For the text-containing cell, return its midpoint in [x, y] coordinate format. 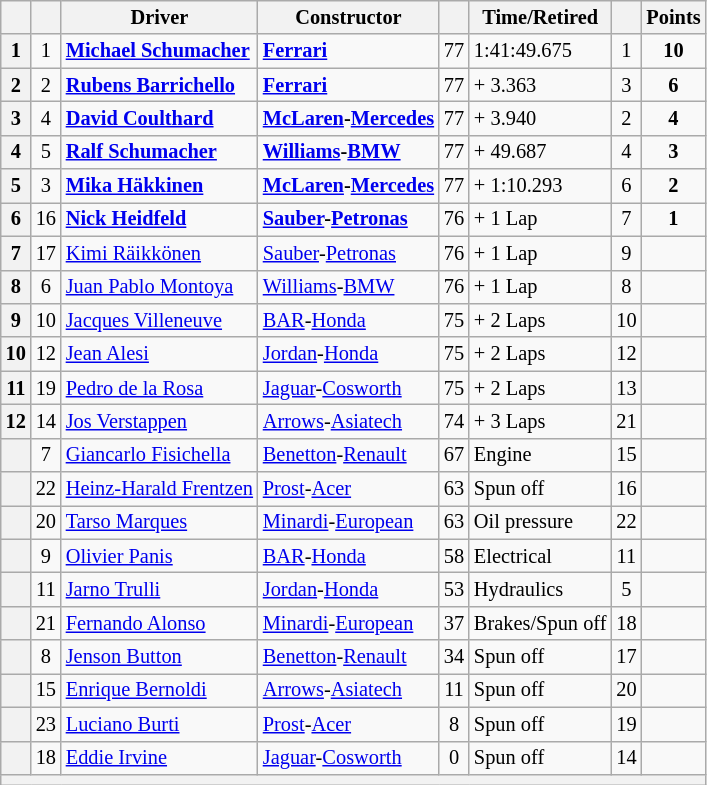
74 [454, 421]
Heinz-Harald Frentzen [160, 489]
34 [454, 657]
Olivier Panis [160, 556]
Electrical [540, 556]
Luciano Burti [160, 724]
Brakes/Spun off [540, 623]
Juan Pablo Montoya [160, 287]
Jean Alesi [160, 354]
+ 1:10.293 [540, 186]
+ 3.363 [540, 85]
Points [673, 17]
13 [626, 388]
+ 3 Laps [540, 421]
Ralf Schumacher [160, 152]
Driver [160, 17]
Jenson Button [160, 657]
Engine [540, 455]
23 [46, 724]
Tarso Marques [160, 522]
Jacques Villeneuve [160, 320]
Jarno Trulli [160, 589]
David Coulthard [160, 118]
Jos Verstappen [160, 421]
Hydraulics [540, 589]
Nick Heidfeld [160, 219]
Pedro de la Rosa [160, 388]
+ 3.940 [540, 118]
Rubens Barrichello [160, 85]
Michael Schumacher [160, 51]
67 [454, 455]
Kimi Räikkönen [160, 253]
Giancarlo Fisichella [160, 455]
Fernando Alonso [160, 623]
0 [454, 758]
+ 49.687 [540, 152]
Eddie Irvine [160, 758]
Constructor [348, 17]
1:41:49.675 [540, 51]
Oil pressure [540, 522]
58 [454, 556]
Mika Häkkinen [160, 186]
Enrique Bernoldi [160, 690]
53 [454, 589]
Time/Retired [540, 17]
37 [454, 623]
